Search for the cell housing the specified text and yield its [X, Y] center coordinate. 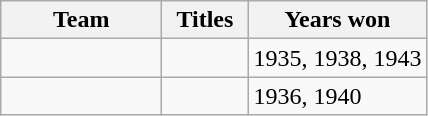
1935, 1938, 1943 [338, 58]
Years won [338, 20]
Team [82, 20]
Titles [205, 20]
1936, 1940 [338, 96]
